Return (x, y) of the center of cell containing provided text 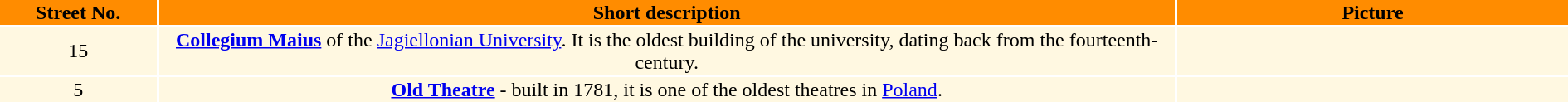
Old Theatre - built in 1781, it is one of the oldest theatres in Poland. (667, 90)
Collegium Maius of the Jagiellonian University. It is the oldest building of the university, dating back from the fourteenth-century. (667, 51)
15 (78, 51)
Short description (667, 12)
5 (78, 90)
Street No. (78, 12)
Picture (1372, 12)
